Identify which cell holds the provided text, then report its (X, Y) central coordinate. 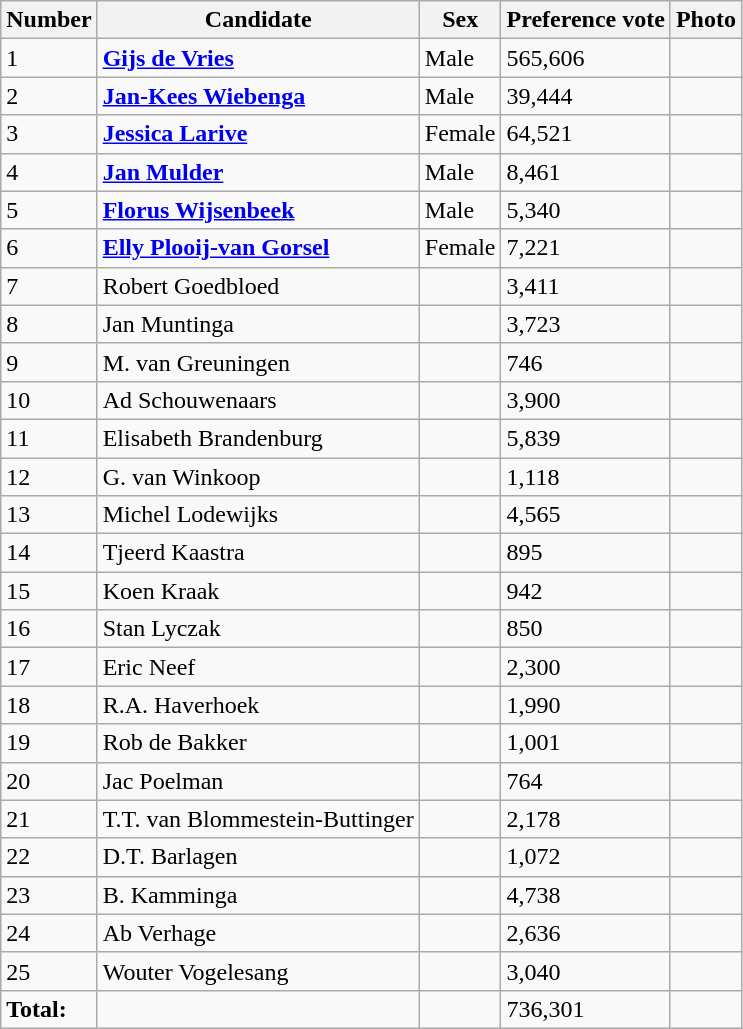
3,040 (586, 971)
3 (49, 134)
1,001 (586, 743)
746 (586, 362)
Florus Wijsenbeek (258, 210)
8 (49, 324)
5,340 (586, 210)
Gijs de Vries (258, 58)
Jessica Larive (258, 134)
11 (49, 438)
18 (49, 705)
6 (49, 248)
Rob de Bakker (258, 743)
2,178 (586, 819)
2,300 (586, 667)
64,521 (586, 134)
1,072 (586, 857)
39,444 (586, 96)
7 (49, 286)
R.A. Haverhoek (258, 705)
565,606 (586, 58)
2 (49, 96)
Wouter Vogelesang (258, 971)
Candidate (258, 20)
736,301 (586, 1009)
3,723 (586, 324)
12 (49, 477)
22 (49, 857)
4,565 (586, 515)
Ad Schouwenaars (258, 400)
M. van Greuningen (258, 362)
4,738 (586, 895)
Jan-Kees Wiebenga (258, 96)
1 (49, 58)
23 (49, 895)
Total: (49, 1009)
G. van Winkoop (258, 477)
1,990 (586, 705)
Elisabeth Brandenburg (258, 438)
Jac Poelman (258, 781)
850 (586, 629)
10 (49, 400)
16 (49, 629)
9 (49, 362)
5,839 (586, 438)
2,636 (586, 933)
B. Kamminga (258, 895)
Koen Kraak (258, 591)
7,221 (586, 248)
5 (49, 210)
25 (49, 971)
Eric Neef (258, 667)
8,461 (586, 172)
3,411 (586, 286)
20 (49, 781)
Michel Lodewijks (258, 515)
Photo (706, 20)
17 (49, 667)
Stan Lyczak (258, 629)
764 (586, 781)
Elly Plooij-van Gorsel (258, 248)
Jan Mulder (258, 172)
21 (49, 819)
Sex (460, 20)
3,900 (586, 400)
19 (49, 743)
Robert Goedbloed (258, 286)
24 (49, 933)
13 (49, 515)
T.T. van Blommestein-Buttinger (258, 819)
942 (586, 591)
895 (586, 553)
Preference vote (586, 20)
Ab Verhage (258, 933)
Jan Muntinga (258, 324)
4 (49, 172)
D.T. Barlagen (258, 857)
Number (49, 20)
14 (49, 553)
15 (49, 591)
Tjeerd Kaastra (258, 553)
1,118 (586, 477)
